Extract the (x, y) coordinate from the center of the cell holding the provided text.  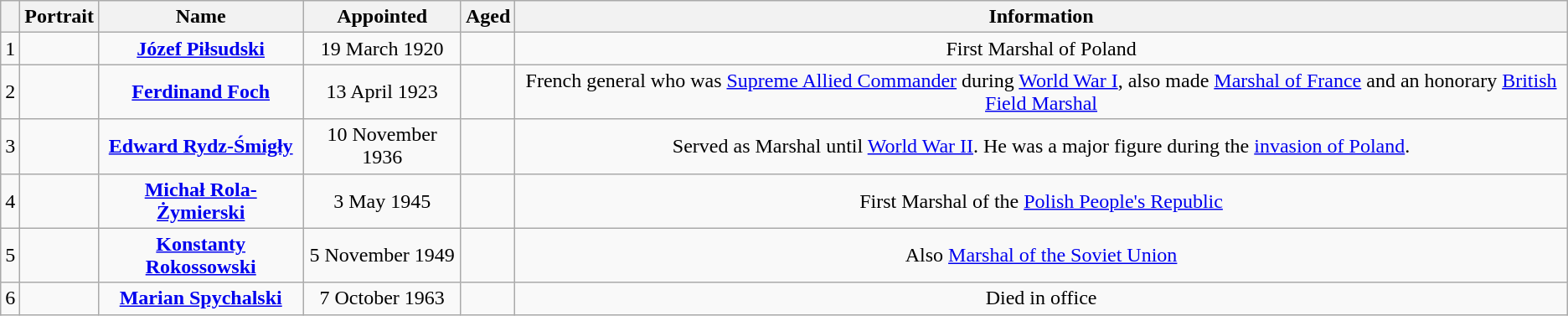
Served as Marshal until World War II. He was a major figure during the invasion of Poland. (1041, 146)
5 November 1949 (382, 255)
Edward Rydz-Śmigły (200, 146)
3 May 1945 (382, 201)
First Marshal of Poland (1041, 49)
Michał Rola-Żymierski (200, 201)
3 (10, 146)
Died in office (1041, 298)
19 March 1920 (382, 49)
10 November 1936 (382, 146)
5 (10, 255)
7 October 1963 (382, 298)
First Marshal of the Polish People's Republic (1041, 201)
13 April 1923 (382, 92)
Ferdinand Foch (200, 92)
4 (10, 201)
6 (10, 298)
Information (1041, 17)
Józef Piłsudski (200, 49)
Name (200, 17)
Marian Spychalski (200, 298)
Appointed (382, 17)
Also Marshal of the Soviet Union (1041, 255)
Portrait (59, 17)
French general who was Supreme Allied Commander during World War I, also made Marshal of France and an honorary British Field Marshal (1041, 92)
2 (10, 92)
1 (10, 49)
Konstanty Rokossowski (200, 255)
Aged (487, 17)
